Search for the cell housing the specified text and yield its [x, y] center coordinate. 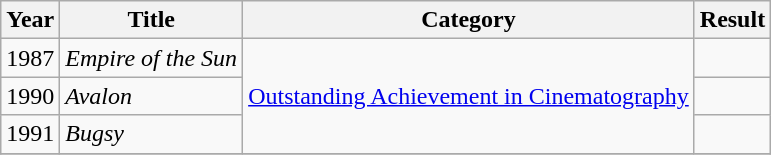
Result [732, 20]
1990 [30, 96]
Outstanding Achievement in Cinematography [469, 96]
1987 [30, 58]
1991 [30, 134]
Year [30, 20]
Avalon [152, 96]
Empire of the Sun [152, 58]
Title [152, 20]
Category [469, 20]
Bugsy [152, 134]
